Capture the cell that displays the provided text and extract its [X, Y] central coordinate. 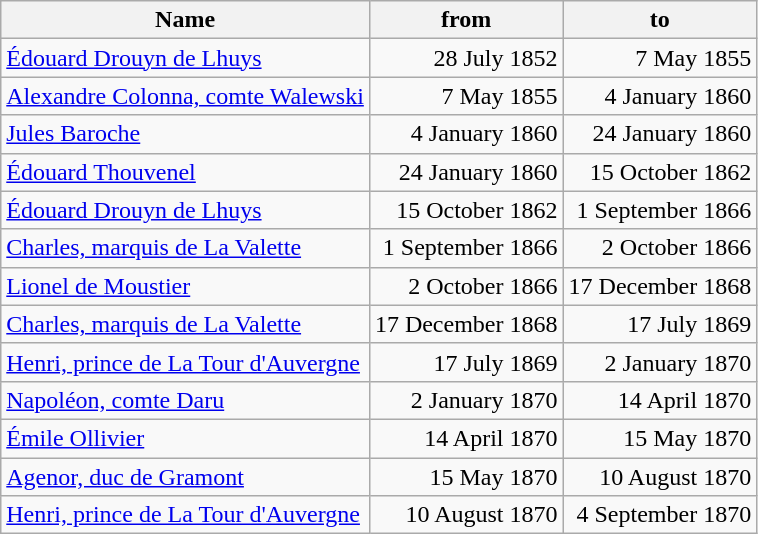
4 September 1870 [660, 515]
Napoléon, comte Daru [186, 400]
Agenor, duc de Gramont [186, 477]
Alexandre Colonna, comte Walewski [186, 96]
Édouard Thouvenel [186, 172]
Lionel de Moustier [186, 286]
from [466, 20]
Jules Baroche [186, 134]
Name [186, 20]
Émile Ollivier [186, 438]
28 July 1852 [466, 58]
to [660, 20]
